Determine the (x, y) coordinate at the center of the cell enclosing the given text.  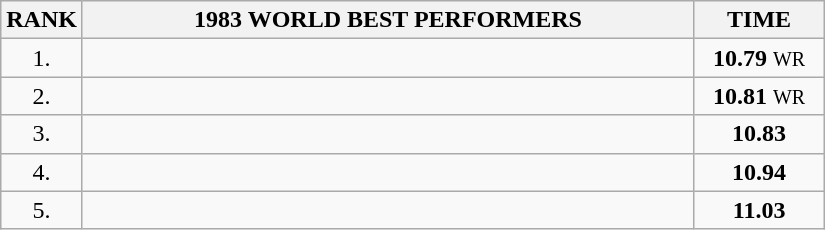
5. (42, 210)
10.83 (760, 134)
11.03 (760, 210)
10.94 (760, 172)
2. (42, 96)
10.79 WR (760, 58)
TIME (760, 20)
RANK (42, 20)
4. (42, 172)
1983 WORLD BEST PERFORMERS (388, 20)
1. (42, 58)
10.81 WR (760, 96)
3. (42, 134)
